For the text-containing cell, return its midpoint in [X, Y] coordinate format. 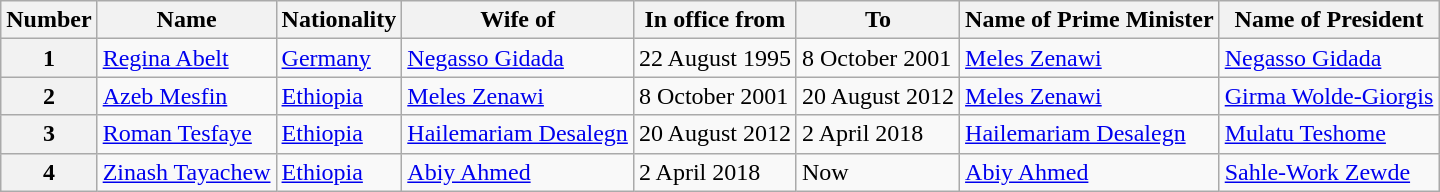
4 [49, 172]
1 [49, 58]
Name of Prime Minister [1090, 20]
Wife of [518, 20]
Germany [339, 58]
Now [878, 172]
Name of President [1329, 20]
22 August 1995 [714, 58]
Zinash Tayachew [186, 172]
Regina Abelt [186, 58]
Mulatu Teshome [1329, 134]
To [878, 20]
In office from [714, 20]
2 [49, 96]
Sahle-Work Zewde [1329, 172]
Number [49, 20]
Azeb Mesfin [186, 96]
3 [49, 134]
Girma Wolde-Giorgis [1329, 96]
Name [186, 20]
Nationality [339, 20]
Roman Tesfaye [186, 134]
